Extract the [x, y] coordinate from the center of the cell holding the provided text.  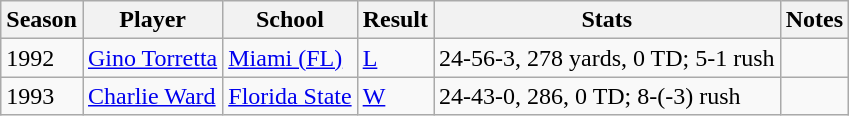
Result [395, 20]
L [395, 58]
School [290, 20]
1993 [42, 96]
W [395, 96]
24-56-3, 278 yards, 0 TD; 5-1 rush [608, 58]
Notes [814, 20]
Season [42, 20]
1992 [42, 58]
24-43-0, 286, 0 TD; 8-(-3) rush [608, 96]
Florida State [290, 96]
Player [152, 20]
Stats [608, 20]
Miami (FL) [290, 58]
Charlie Ward [152, 96]
Gino Torretta [152, 58]
